Determine the [X, Y] coordinate at the center of the cell enclosing the given text.  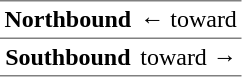
Northbound [68, 20]
toward → [189, 57]
← toward [189, 20]
Southbound [68, 57]
